Find where the given text appears and provide that cell's center as (X, Y) coordinate. 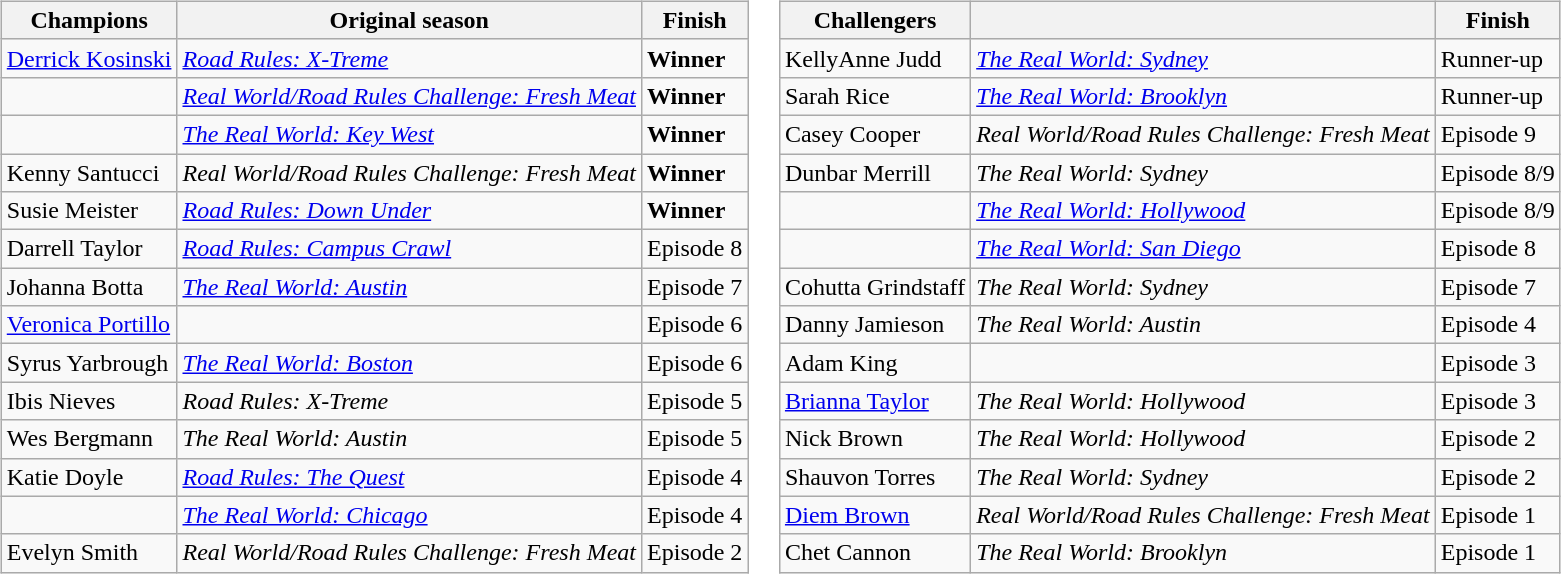
The Real World: San Diego (1204, 249)
KellyAnne Judd (874, 58)
Road Rules: Campus Crawl (410, 249)
Wes Bergmann (89, 439)
Adam King (874, 363)
Road Rules: The Quest (410, 477)
Derrick Kosinski (89, 58)
Kenny Santucci (89, 173)
Casey Cooper (874, 134)
Danny Jamieson (874, 325)
The Real World: Boston (410, 363)
Shauvon Torres (874, 477)
Road Rules: Down Under (410, 211)
Champions (89, 20)
Sarah Rice (874, 96)
The Real World: Key West (410, 134)
Challengers (874, 20)
Syrus Yarbrough (89, 363)
Katie Doyle (89, 477)
Susie Meister (89, 211)
Cohutta Grindstaff (874, 287)
Episode 9 (1498, 134)
Brianna Taylor (874, 401)
Nick Brown (874, 439)
Diem Brown (874, 515)
Original season (410, 20)
Ibis Nieves (89, 401)
Dunbar Merrill (874, 173)
Darrell Taylor (89, 249)
Chet Cannon (874, 553)
Veronica Portillo (89, 325)
Johanna Botta (89, 287)
Evelyn Smith (89, 553)
The Real World: Chicago (410, 515)
